Return the (x, y) coordinate for the center point of the cell that contains the specified text.  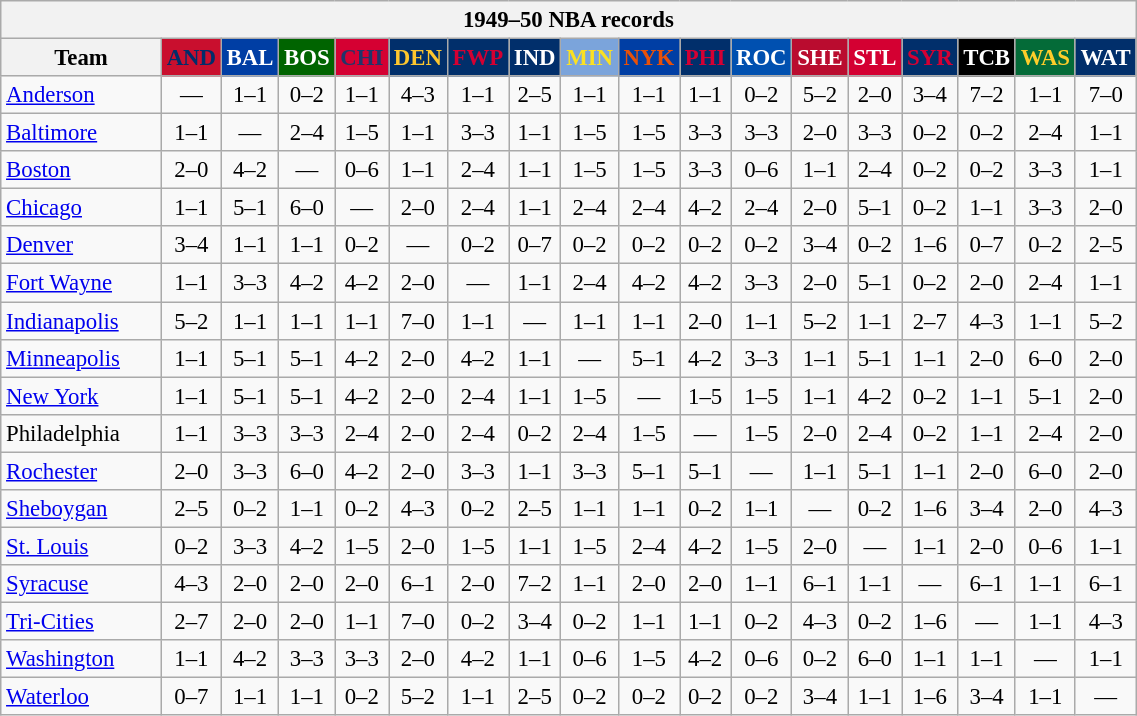
SHE (820, 58)
AND (191, 58)
BOS (307, 58)
Tri-Cities (82, 621)
BAL (250, 58)
Philadelphia (82, 433)
IND (534, 58)
Rochester (82, 471)
Sheboygan (82, 509)
Minneapolis (82, 358)
Denver (82, 245)
1949–50 NBA records (568, 20)
TCB (986, 58)
STL (875, 58)
SYR (930, 58)
NYK (648, 58)
Chicago (82, 208)
FWP (478, 58)
Baltimore (82, 133)
Syracuse (82, 584)
CHI (362, 58)
PHI (706, 58)
Washington (82, 659)
St. Louis (82, 546)
Fort Wayne (82, 283)
Waterloo (82, 697)
Indianapolis (82, 321)
ROC (762, 58)
New York (82, 396)
WAS (1045, 58)
MIN (590, 58)
Team (82, 58)
WAT (1106, 58)
Anderson (82, 95)
Boston (82, 170)
DEN (418, 58)
